Return the [x, y] coordinate for the center point of the cell that contains the specified text.  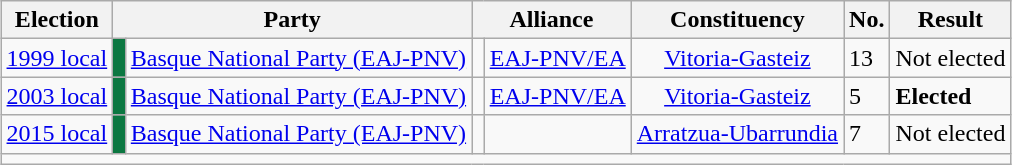
Arratzua-Ubarrundia [737, 134]
No. [867, 20]
5 [867, 96]
Elected [950, 96]
13 [867, 58]
7 [867, 134]
Constituency [737, 20]
2003 local [57, 96]
Party [292, 20]
Election [57, 20]
1999 local [57, 58]
Result [950, 20]
Alliance [552, 20]
2015 local [57, 134]
